For the text-containing cell, return its midpoint in [X, Y] coordinate format. 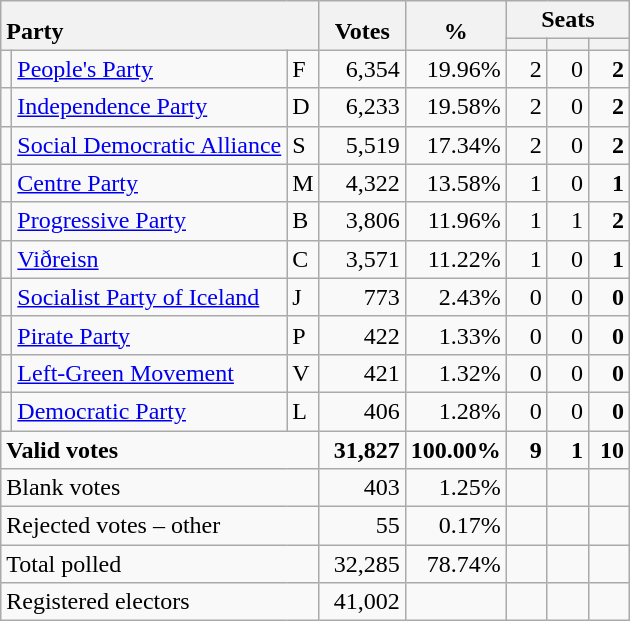
1.28% [456, 411]
Pirate Party [150, 335]
Registered electors [160, 602]
406 [362, 411]
31,827 [362, 449]
Centre Party [150, 183]
Progressive Party [150, 221]
Rejected votes – other [160, 526]
1.33% [456, 335]
1.32% [456, 373]
11.96% [456, 221]
19.96% [456, 69]
5,519 [362, 145]
Social Democratic Alliance [150, 145]
1.25% [456, 488]
Viðreisn [150, 259]
78.74% [456, 564]
55 [362, 526]
3,806 [362, 221]
773 [362, 297]
Total polled [160, 564]
13.58% [456, 183]
10 [608, 449]
Seats [568, 20]
Votes [362, 26]
Blank votes [160, 488]
9 [526, 449]
S [303, 145]
C [303, 259]
3,571 [362, 259]
B [303, 221]
41,002 [362, 602]
M [303, 183]
L [303, 411]
0.17% [456, 526]
Valid votes [160, 449]
422 [362, 335]
Party [160, 26]
% [456, 26]
6,354 [362, 69]
19.58% [456, 107]
Socialist Party of Iceland [150, 297]
32,285 [362, 564]
Independence Party [150, 107]
D [303, 107]
100.00% [456, 449]
11.22% [456, 259]
403 [362, 488]
P [303, 335]
4,322 [362, 183]
2.43% [456, 297]
Left-Green Movement [150, 373]
Democratic Party [150, 411]
6,233 [362, 107]
421 [362, 373]
J [303, 297]
V [303, 373]
17.34% [456, 145]
People's Party [150, 69]
F [303, 69]
